Locate the cell with the specified text and output its [X, Y] center coordinate. 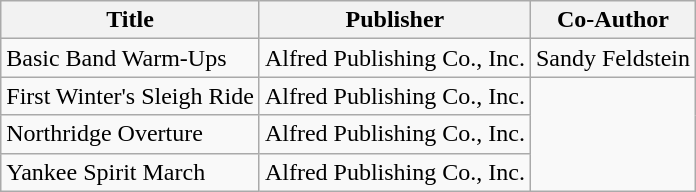
Co-Author [612, 20]
Publisher [394, 20]
Title [130, 20]
Yankee Spirit March [130, 172]
Northridge Overture [130, 134]
First Winter's Sleigh Ride [130, 96]
Sandy Feldstein [612, 58]
Basic Band Warm-Ups [130, 58]
